Locate the cell with the specified text and output its [x, y] center coordinate. 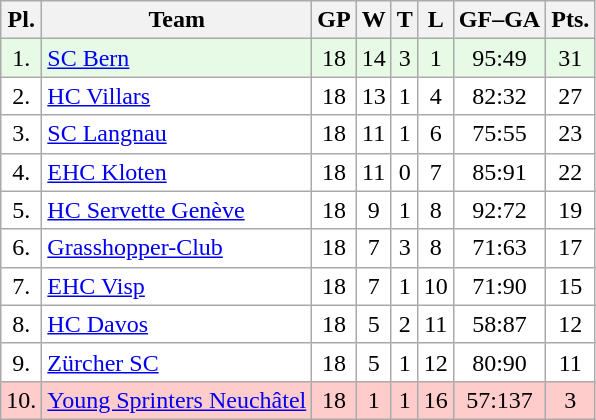
0 [404, 172]
T [404, 20]
27 [570, 96]
14 [374, 58]
4. [22, 172]
92:72 [499, 210]
6 [436, 134]
HC Villars [177, 96]
7. [22, 286]
17 [570, 248]
8. [22, 324]
GF–GA [499, 20]
Team [177, 20]
13 [374, 96]
Pts. [570, 20]
5. [22, 210]
15 [570, 286]
58:87 [499, 324]
L [436, 20]
2 [404, 324]
85:91 [499, 172]
22 [570, 172]
10 [436, 286]
82:32 [499, 96]
9. [22, 362]
71:63 [499, 248]
Zürcher SC [177, 362]
16 [436, 400]
EHC Kloten [177, 172]
1. [22, 58]
10. [22, 400]
W [374, 20]
95:49 [499, 58]
3. [22, 134]
Young Sprinters Neuchâtel [177, 400]
HC Servette Genève [177, 210]
23 [570, 134]
19 [570, 210]
SC Langnau [177, 134]
2. [22, 96]
6. [22, 248]
GP [334, 20]
SC Bern [177, 58]
EHC Visp [177, 286]
4 [436, 96]
Grasshopper-Club [177, 248]
Pl. [22, 20]
31 [570, 58]
80:90 [499, 362]
75:55 [499, 134]
71:90 [499, 286]
9 [374, 210]
57:137 [499, 400]
HC Davos [177, 324]
